Pinpoint the cell where the given text exists, returning its (x, y) midpoint coordinate. 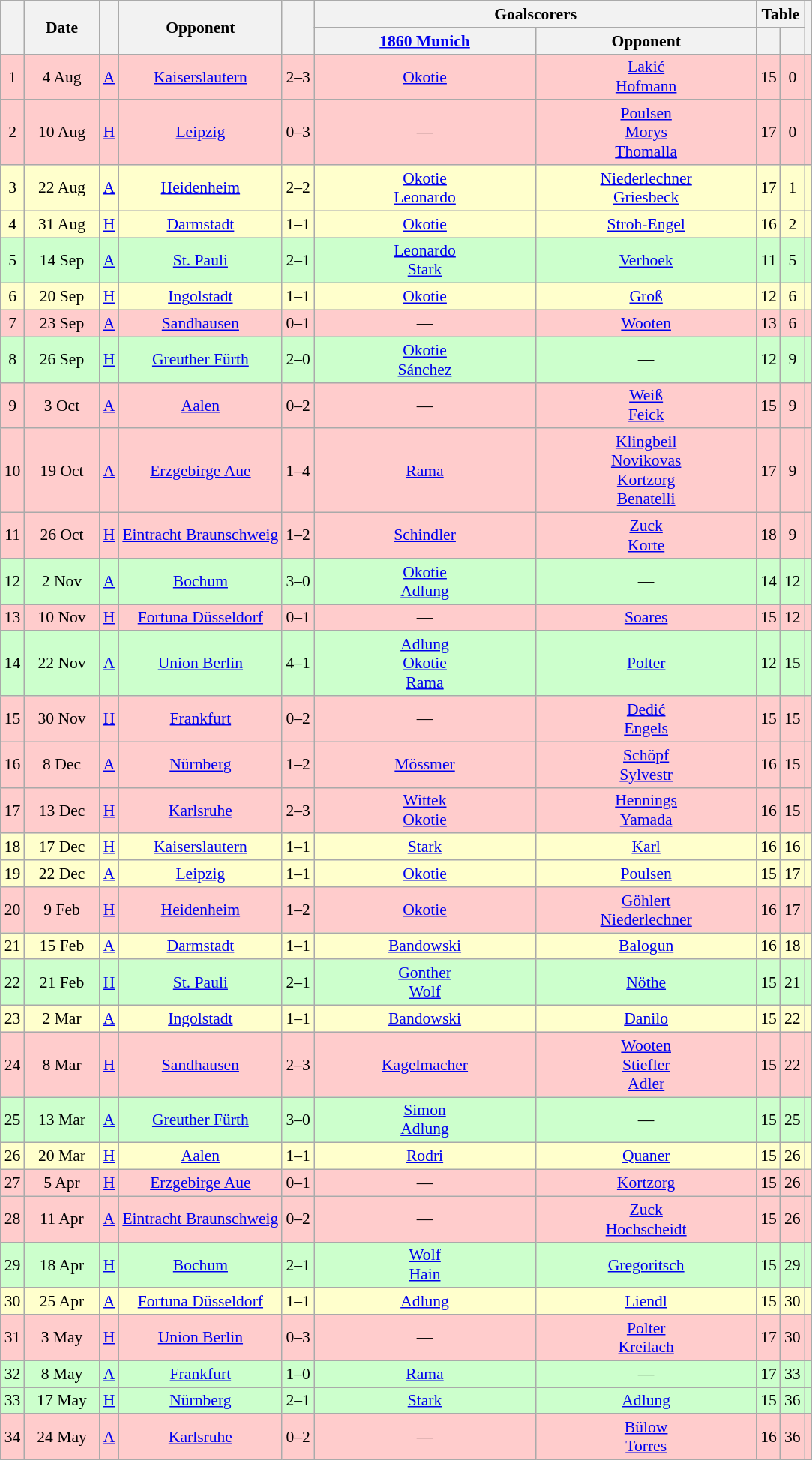
Gregoritsch (646, 1264)
Gonther Wolf (424, 982)
1–0 (298, 1374)
26 Oct (61, 535)
17 May (61, 1401)
10 (13, 471)
30 Nov (61, 718)
Mössmer (424, 765)
3 May (61, 1338)
Bülow Torres (646, 1437)
14 Sep (61, 261)
Okotie Sánchez (424, 360)
Weiß Feick (646, 405)
19 (13, 874)
8 Mar (61, 1065)
7 (13, 324)
23 (13, 1019)
Nöthe (646, 982)
8 Dec (61, 765)
27 (13, 1183)
22 Aug (61, 187)
15 Feb (61, 946)
Poulsen (646, 874)
Karl (646, 847)
31 Aug (61, 224)
10 Nov (61, 618)
26 Sep (61, 360)
23 Sep (61, 324)
Wooten Stiefler Adler (646, 1065)
Wolf Hain (424, 1264)
Date (61, 27)
Verhoek (646, 261)
8 (13, 360)
28 (13, 1219)
Groß (646, 297)
11 Apr (61, 1219)
13 Dec (61, 810)
Göhlert Niederlechner (646, 910)
Rodri (424, 1156)
2–0 (298, 360)
Adlung Okotie Rama (424, 664)
4 Aug (61, 76)
20 Mar (61, 1156)
Hennings Yamada (646, 810)
2 Mar (61, 1019)
Soares (646, 618)
Zuck Korte (646, 535)
Poulsen Morys Thomalla (646, 133)
32 (13, 1374)
24 (13, 1065)
Balogun (646, 946)
Zuck Hochscheidt (646, 1219)
24 May (61, 1437)
21 Feb (61, 982)
Wittek Okotie (424, 810)
3 Oct (61, 405)
Polter Kreilach (646, 1338)
Lakić Hofmann (646, 76)
13 Mar (61, 1120)
Klingbeil Novikovas Kortzorg Benatelli (646, 471)
9 Feb (61, 910)
Dedić Engels (646, 718)
25 Apr (61, 1302)
Kagelmacher (424, 1065)
1–4 (298, 471)
Kortzorg (646, 1183)
Simon Adlung (424, 1120)
3 (13, 187)
Okotie Adlung (424, 582)
5 Apr (61, 1183)
Wooten (646, 324)
20 Sep (61, 297)
8 May (61, 1374)
2–2 (298, 187)
Quaner (646, 1156)
34 (13, 1437)
22 Dec (61, 874)
18 Apr (61, 1264)
Liendl (646, 1302)
10 Aug (61, 133)
Niederlechner Griesbeck (646, 187)
Danilo (646, 1019)
4 (13, 224)
22 Nov (61, 664)
Polter (646, 664)
2 Nov (61, 582)
4–1 (298, 664)
Leonardo Stark (424, 261)
31 (13, 1338)
19 Oct (61, 471)
Schindler (424, 535)
Goalscorers (535, 14)
Schöpf Sylvestr (646, 765)
Table (780, 14)
20 (13, 910)
1860 Munich (424, 41)
17 Dec (61, 847)
Stroh-Engel (646, 224)
Okotie Leonardo (424, 187)
